Search for the cell housing the specified text and yield its (X, Y) center coordinate. 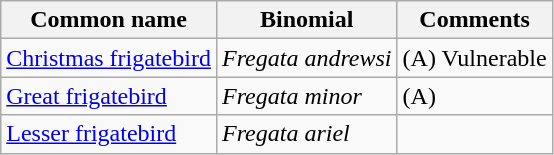
Comments (474, 20)
Common name (109, 20)
Christmas frigatebird (109, 58)
Fregata minor (306, 96)
(A) (474, 96)
Fregata andrewsi (306, 58)
(A) Vulnerable (474, 58)
Binomial (306, 20)
Lesser frigatebird (109, 134)
Great frigatebird (109, 96)
Fregata ariel (306, 134)
